Scan for the cell matching the given text and deliver its (X, Y) coordinate at center. 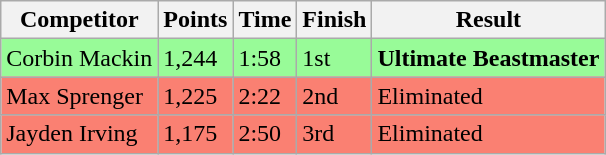
Corbin Mackin (80, 58)
Time (265, 20)
2nd (334, 96)
1st (334, 58)
2:50 (265, 134)
Finish (334, 20)
Points (196, 20)
Competitor (80, 20)
Jayden Irving (80, 134)
Max Sprenger (80, 96)
Ultimate Beastmaster (488, 58)
1,244 (196, 58)
1:58 (265, 58)
2:22 (265, 96)
3rd (334, 134)
1,175 (196, 134)
Result (488, 20)
1,225 (196, 96)
